Find where the given text appears and provide that cell's center as [X, Y] coordinate. 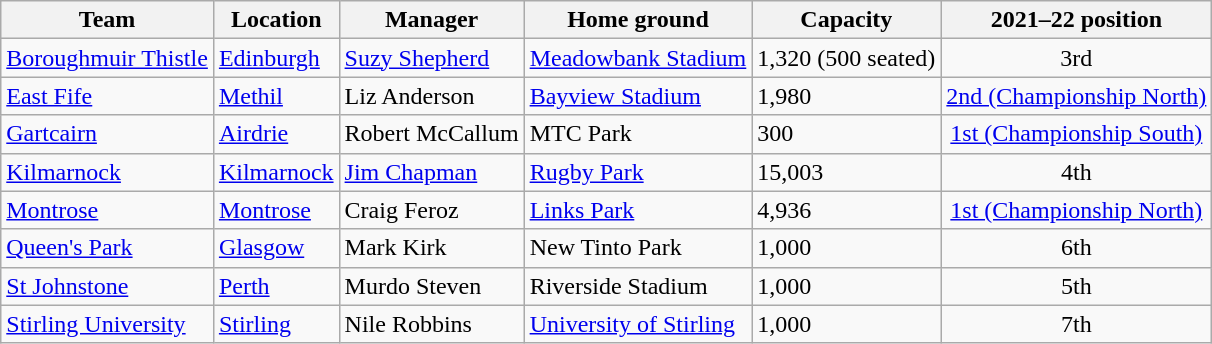
Jim Chapman [432, 172]
Edinburgh [276, 58]
MTC Park [638, 134]
7th [1076, 324]
Mark Kirk [432, 248]
Links Park [638, 210]
Suzy Shepherd [432, 58]
15,003 [846, 172]
Murdo Steven [432, 286]
Rugby Park [638, 172]
Queen's Park [108, 248]
East Fife [108, 96]
Stirling University [108, 324]
2021–22 position [1076, 20]
Glasgow [276, 248]
5th [1076, 286]
Nile Robbins [432, 324]
Team [108, 20]
4,936 [846, 210]
New Tinto Park [638, 248]
Riverside Stadium [638, 286]
2nd (Championship North) [1076, 96]
Bayview Stadium [638, 96]
Craig Feroz [432, 210]
4th [1076, 172]
1,980 [846, 96]
Liz Anderson [432, 96]
Methil [276, 96]
Location [276, 20]
1,320 (500 seated) [846, 58]
University of Stirling [638, 324]
Capacity [846, 20]
300 [846, 134]
Perth [276, 286]
Home ground [638, 20]
6th [1076, 248]
St Johnstone [108, 286]
3rd [1076, 58]
Gartcairn [108, 134]
Manager [432, 20]
1st (Championship North) [1076, 210]
Stirling [276, 324]
Robert McCallum [432, 134]
1st (Championship South) [1076, 134]
Boroughmuir Thistle [108, 58]
Meadowbank Stadium [638, 58]
Airdrie [276, 134]
